Return (x, y) of the center of cell containing provided text 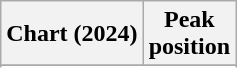
Chart (2024) (72, 34)
Peakposition (189, 34)
